For the text-containing cell, return its midpoint in (x, y) coordinate format. 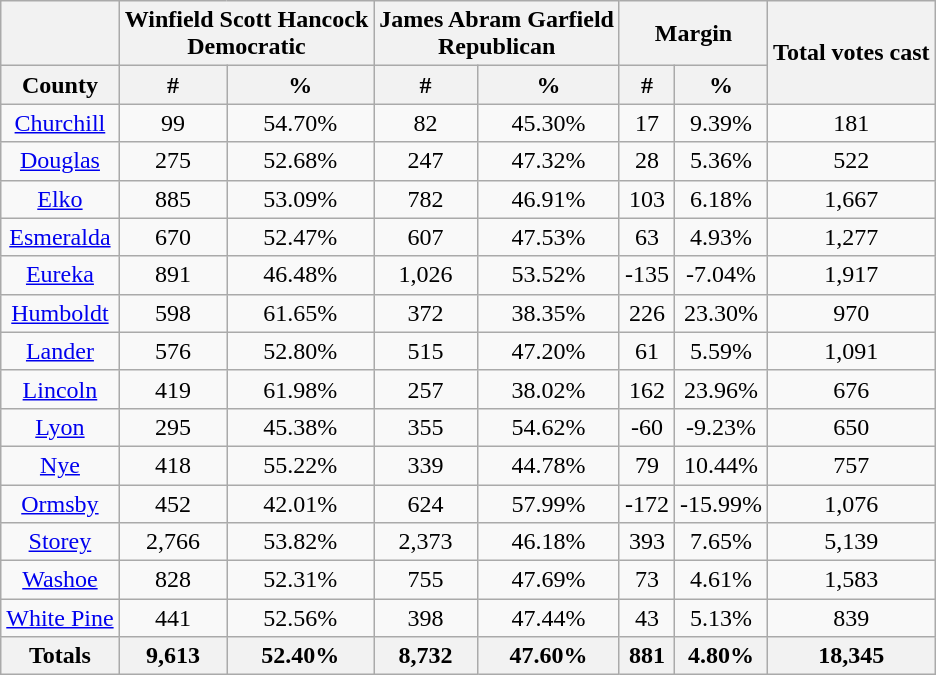
61 (646, 351)
891 (172, 275)
47.69% (548, 580)
Esmeralda (60, 237)
393 (646, 542)
339 (426, 465)
47.32% (548, 161)
82 (426, 123)
61.65% (300, 313)
839 (852, 618)
372 (426, 313)
79 (646, 465)
47.20% (548, 351)
Lincoln (60, 389)
757 (852, 465)
52.56% (300, 618)
17 (646, 123)
47.53% (548, 237)
624 (426, 503)
247 (426, 161)
2,766 (172, 542)
54.70% (300, 123)
54.62% (548, 427)
-60 (646, 427)
46.91% (548, 199)
Lander (60, 351)
1,917 (852, 275)
61.98% (300, 389)
607 (426, 237)
23.30% (722, 313)
46.48% (300, 275)
55.22% (300, 465)
576 (172, 351)
5.13% (722, 618)
226 (646, 313)
57.99% (548, 503)
1,076 (852, 503)
782 (426, 199)
43 (646, 618)
52.68% (300, 161)
650 (852, 427)
45.30% (548, 123)
52.47% (300, 237)
Nye (60, 465)
42.01% (300, 503)
73 (646, 580)
1,667 (852, 199)
Ormsby (60, 503)
1,277 (852, 237)
275 (172, 161)
44.78% (548, 465)
755 (426, 580)
18,345 (852, 656)
4.93% (722, 237)
Elko (60, 199)
-172 (646, 503)
1,026 (426, 275)
295 (172, 427)
103 (646, 199)
1,091 (852, 351)
Douglas (60, 161)
James Abram GarfieldRepublican (497, 34)
418 (172, 465)
Margin (693, 34)
5,139 (852, 542)
-15.99% (722, 503)
2,373 (426, 542)
47.44% (548, 618)
522 (852, 161)
5.36% (722, 161)
398 (426, 618)
419 (172, 389)
99 (172, 123)
-7.04% (722, 275)
38.35% (548, 313)
Winfield Scott HancockDemocratic (246, 34)
38.02% (548, 389)
County (60, 85)
28 (646, 161)
1,583 (852, 580)
White Pine (60, 618)
Total votes cast (852, 52)
9.39% (722, 123)
881 (646, 656)
355 (426, 427)
45.38% (300, 427)
23.96% (722, 389)
46.18% (548, 542)
9,613 (172, 656)
4.61% (722, 580)
52.40% (300, 656)
-9.23% (722, 427)
Washoe (60, 580)
Eureka (60, 275)
4.80% (722, 656)
6.18% (722, 199)
162 (646, 389)
-135 (646, 275)
63 (646, 237)
Churchill (60, 123)
53.82% (300, 542)
Totals (60, 656)
970 (852, 313)
828 (172, 580)
Storey (60, 542)
53.52% (548, 275)
52.31% (300, 580)
257 (426, 389)
598 (172, 313)
47.60% (548, 656)
53.09% (300, 199)
515 (426, 351)
452 (172, 503)
5.59% (722, 351)
Humboldt (60, 313)
8,732 (426, 656)
670 (172, 237)
676 (852, 389)
10.44% (722, 465)
7.65% (722, 542)
441 (172, 618)
885 (172, 199)
Lyon (60, 427)
52.80% (300, 351)
181 (852, 123)
